Return [X, Y] of the center of cell containing provided text 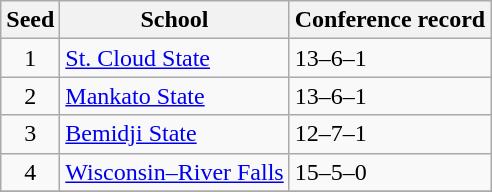
Seed [30, 20]
Conference record [390, 20]
St. Cloud State [174, 58]
Bemidji State [174, 134]
2 [30, 96]
Mankato State [174, 96]
1 [30, 58]
Wisconsin–River Falls [174, 172]
4 [30, 172]
3 [30, 134]
15–5–0 [390, 172]
12–7–1 [390, 134]
School [174, 20]
